Detect which cell encompasses the target text, then output its [X, Y] center coordinate. 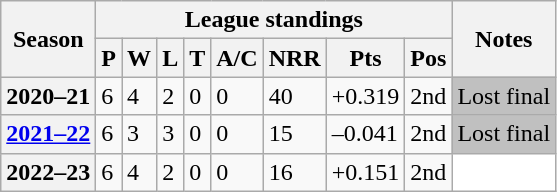
W [140, 58]
15 [294, 134]
2020–21 [48, 96]
+0.319 [366, 96]
L [170, 58]
NRR [294, 58]
Pts [366, 58]
16 [294, 172]
A/C [237, 58]
–0.041 [366, 134]
T [198, 58]
League standings [274, 20]
Pos [428, 58]
Season [48, 39]
+0.151 [366, 172]
P [109, 58]
2021–22 [48, 134]
Notes [504, 39]
40 [294, 96]
2022–23 [48, 172]
